Determine the (x, y) coordinate at the center of the cell enclosing the given text.  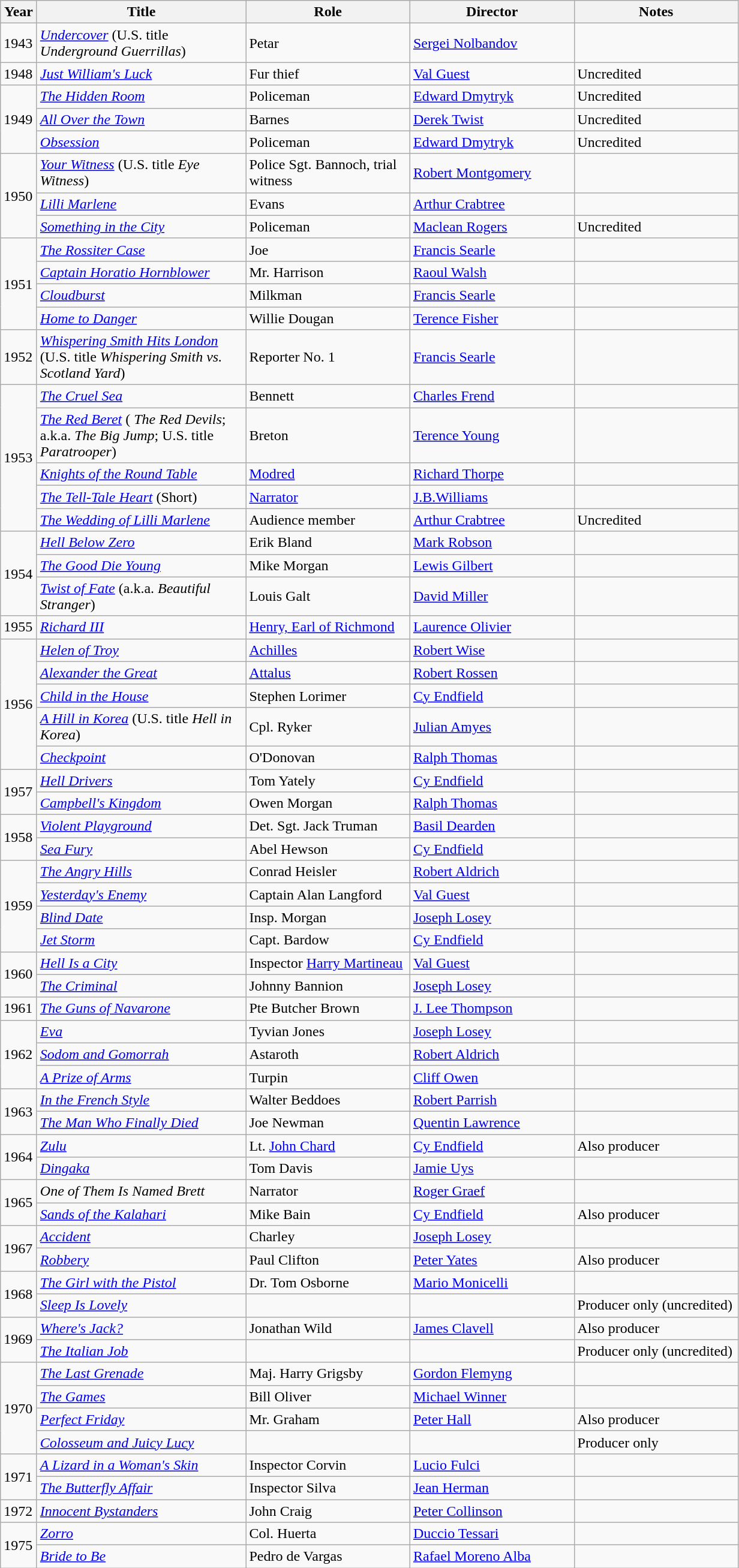
Tom Davis (328, 1169)
Tyvian Jones (328, 1031)
Mario Monicelli (492, 1283)
Petar (328, 43)
Captain Horatio Hornblower (142, 272)
Jonathan Wild (328, 1328)
The Wedding of Lilli Marlene (142, 520)
Col. Huerta (328, 1534)
1956 (19, 704)
Terence Young (492, 435)
J.B.Williams (492, 497)
O'Donovan (328, 757)
Mike Bain (328, 1214)
Milkman (328, 295)
Captain Alan Langford (328, 895)
1975 (19, 1545)
1951 (19, 284)
1957 (19, 791)
Maclean Rogers (492, 227)
Richard III (142, 627)
In the French Style (142, 1100)
Year (19, 12)
Quentin Lawrence (492, 1122)
Whispering Smith Hits London (U.S. title Whispering Smith vs. Scotland Yard) (142, 357)
Mike Morgan (328, 565)
James Clavell (492, 1328)
All Over the Town (142, 119)
Alexander the Great (142, 673)
The Good Die Young (142, 565)
1962 (19, 1054)
Johnny Bannion (328, 986)
Willie Dougan (328, 318)
Helen of Troy (142, 650)
Just William's Luck (142, 74)
The Tell-Tale Heart (Short) (142, 497)
Det. Sgt. Jack Truman (328, 826)
Checkpoint (142, 757)
1952 (19, 357)
Erik Bland (328, 543)
Sodom and Gomorrah (142, 1054)
1965 (19, 1203)
Owen Morgan (328, 803)
Reporter No. 1 (328, 357)
Sleep Is Lovely (142, 1305)
Walter Beddoes (328, 1100)
Lilli Marlene (142, 204)
Twist of Fate (a.k.a. Beautiful Stranger) (142, 596)
Charley (328, 1237)
Raoul Walsh (492, 272)
The Italian Job (142, 1351)
Barnes (328, 119)
J. Lee Thompson (492, 1009)
Inspector Harry Martineau (328, 963)
Robert Montgomery (492, 173)
Terence Fisher (492, 318)
The Guns of Navarone (142, 1009)
1948 (19, 74)
Robert Parrish (492, 1100)
Cliff Owen (492, 1077)
1955 (19, 627)
Sea Fury (142, 849)
1960 (19, 974)
Breton (328, 435)
Knights of the Round Table (142, 474)
Obsession (142, 142)
Stephen Lorimer (328, 696)
Jean Herman (492, 1488)
Your Witness (U.S. title Eye Witness) (142, 173)
Bennett (328, 396)
Basil Dearden (492, 826)
The Last Grenade (142, 1374)
Astaroth (328, 1054)
Dr. Tom Osborne (328, 1283)
1970 (19, 1408)
1969 (19, 1340)
Audience member (328, 520)
Accident (142, 1237)
Pedro de Vargas (328, 1557)
Something in the City (142, 227)
Derek Twist (492, 119)
Michael Winner (492, 1397)
Peter Collinson (492, 1510)
Sands of the Kalahari (142, 1214)
1943 (19, 43)
Blind Date (142, 917)
Laurence Olivier (492, 627)
1971 (19, 1476)
Robbery (142, 1260)
Director (492, 12)
Conrad Heisler (328, 872)
The Angry Hills (142, 872)
Duccio Tessari (492, 1534)
Cpl. Ryker (328, 727)
Joe Newman (328, 1122)
Achilles (328, 650)
Zorro (142, 1534)
Peter Hall (492, 1419)
Julian Amyes (492, 727)
Peter Yates (492, 1260)
Hell Is a City (142, 963)
Zulu (142, 1146)
Mr. Harrison (328, 272)
Mr. Graham (328, 1419)
Henry, Earl of Richmond (328, 627)
Lucio Fulci (492, 1465)
Undercover (U.S. title Underground Guerrillas) (142, 43)
The Cruel Sea (142, 396)
Attalus (328, 673)
Sergei Nolbandov (492, 43)
1961 (19, 1009)
1953 (19, 458)
Insp. Morgan (328, 917)
Colosseum and Juicy Lucy (142, 1442)
Richard Thorpe (492, 474)
Hell Drivers (142, 780)
Bride to Be (142, 1557)
John Craig (328, 1510)
Lt. John Chard (328, 1146)
Robert Rossen (492, 673)
1964 (19, 1157)
The Man Who Finally Died (142, 1122)
1958 (19, 838)
Perfect Friday (142, 1419)
Joe (328, 249)
The Games (142, 1397)
Hell Below Zero (142, 543)
Home to Danger (142, 318)
A Hill in Korea (U.S. title Hell in Korea) (142, 727)
Modred (328, 474)
Mark Robson (492, 543)
A Lizard in a Woman's Skin (142, 1465)
1967 (19, 1248)
The Butterfly Affair (142, 1488)
1959 (19, 906)
The Hidden Room (142, 97)
Paul Clifton (328, 1260)
1950 (19, 195)
Yesterday's Enemy (142, 895)
Innocent Bystanders (142, 1510)
Child in the House (142, 696)
1954 (19, 573)
Notes (656, 12)
Rafael Moreno Alba (492, 1557)
Inspector Corvin (328, 1465)
Bill Oliver (328, 1397)
David Miller (492, 596)
The Red Beret ( The Red Devils; a.k.a. The Big Jump; U.S. title Paratrooper) (142, 435)
Robert Wise (492, 650)
Turpin (328, 1077)
Jamie Uys (492, 1169)
Producer only (656, 1442)
Inspector Silva (328, 1488)
Maj. Harry Grigsby (328, 1374)
Capt. Bardow (328, 940)
Role (328, 12)
Fur thief (328, 74)
Title (142, 12)
Violent Playground (142, 826)
Eva (142, 1031)
Where's Jack? (142, 1328)
Louis Galt (328, 596)
The Criminal (142, 986)
Jet Storm (142, 940)
1949 (19, 119)
Dingaka (142, 1169)
Gordon Flemyng (492, 1374)
Campbell's Kingdom (142, 803)
One of Them Is Named Brett (142, 1191)
Evans (328, 204)
1968 (19, 1294)
Lewis Gilbert (492, 565)
Police Sgt. Bannoch, trial witness (328, 173)
Cloudburst (142, 295)
The Girl with the Pistol (142, 1283)
Charles Frend (492, 396)
A Prize of Arms (142, 1077)
Roger Graef (492, 1191)
The Rossiter Case (142, 249)
Pte Butcher Brown (328, 1009)
Abel Hewson (328, 849)
Tom Yately (328, 780)
1972 (19, 1510)
1963 (19, 1111)
